Return [x, y] of the center of cell containing provided text 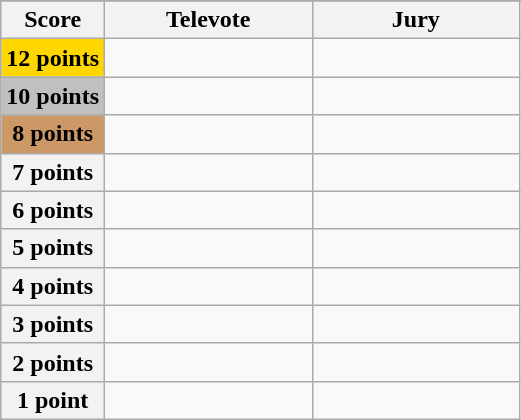
7 points [53, 172]
5 points [53, 248]
6 points [53, 210]
2 points [53, 362]
Televote [209, 20]
12 points [53, 58]
3 points [53, 324]
8 points [53, 134]
Score [53, 20]
10 points [53, 96]
1 point [53, 400]
Jury [416, 20]
4 points [53, 286]
